Pinpoint the cell where the given text exists, returning its (x, y) midpoint coordinate. 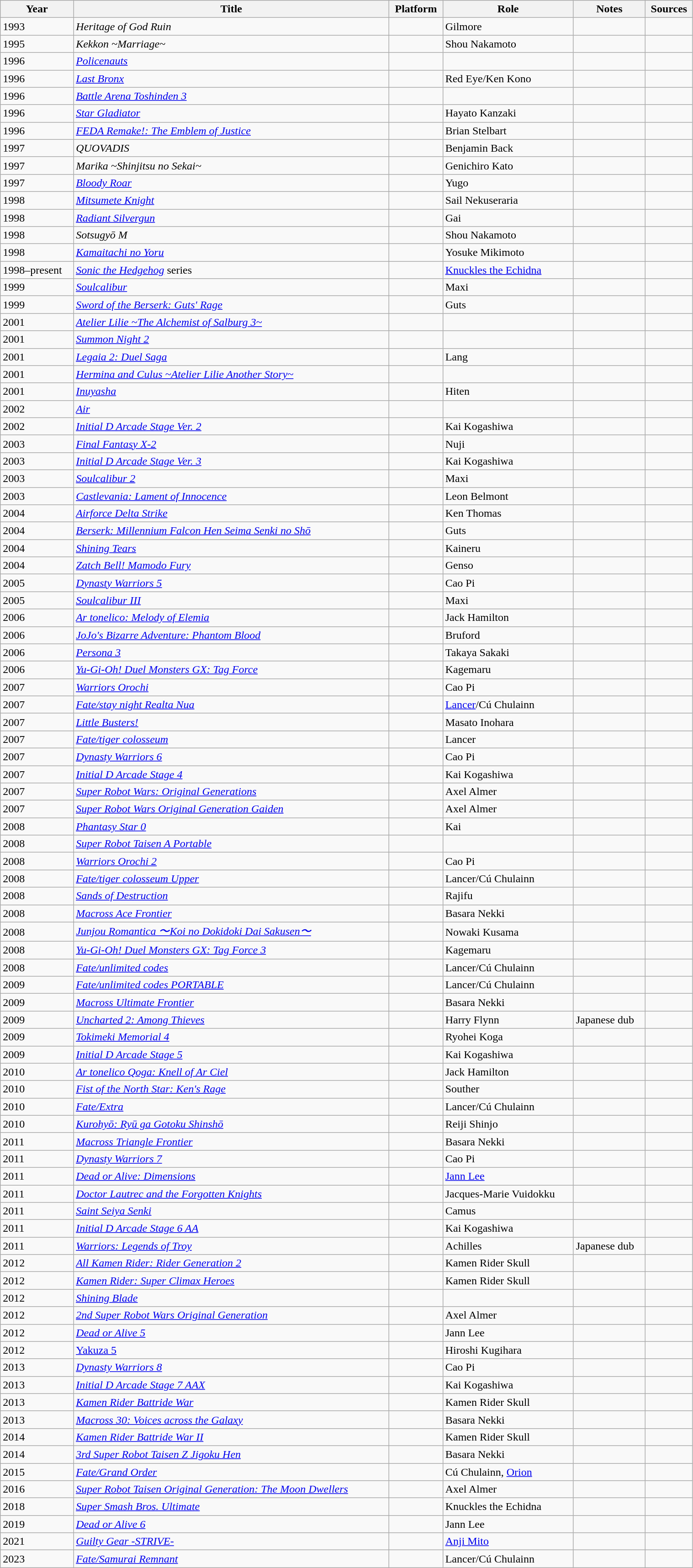
QUOVADIS (231, 148)
Phantasy Star 0 (231, 826)
Dynasty Warriors 5 (231, 583)
Dynasty Warriors 7 (231, 1159)
Summon Night 2 (231, 339)
Kai (508, 826)
Hiroshi Kugihara (508, 1350)
2nd Super Robot Wars Original Generation (231, 1315)
Title (231, 9)
Tokimeki Memorial 4 (231, 1037)
Kamen Rider Battride War II (231, 1437)
Gilmore (508, 26)
JoJo's Bizarre Adventure: Phantom Blood (231, 635)
Uncharted 2: Among Thieves (231, 1020)
Nuji (508, 444)
All Kamen Rider: Rider Generation 2 (231, 1263)
Genso (508, 566)
Fate/stay night Realta Nua (231, 705)
Initial D Arcade Stage 7 AAX (231, 1385)
Notes (609, 9)
Sources (669, 9)
Yosuke Mikimoto (508, 253)
Ken Thomas (508, 514)
Ar tonelico: Melody of Elemia (231, 618)
Initial D Arcade Stage 4 (231, 774)
Dead or Alive: Dimensions (231, 1176)
Super Robot Wars Original Generation Gaiden (231, 809)
Bruford (508, 635)
Jacques-Marie Vuidokku (508, 1194)
Zatch Bell! Mamodo Fury (231, 566)
2016 (37, 1489)
Kurohyō: Ryū ga Gotoku Shinshō (231, 1124)
2019 (37, 1524)
Doctor Lautrec and the Forgotten Knights (231, 1194)
Nowaki Kusama (508, 932)
2015 (37, 1472)
Warriors Orochi 2 (231, 861)
Kamen Rider: Super Climax Heroes (231, 1281)
Ryohei Koga (508, 1037)
Lancer (508, 739)
Kekkon ~Marriage~ (231, 44)
Achilles (508, 1246)
Super Robot Taisen A Portable (231, 844)
Fate/Grand Order (231, 1472)
Policenauts (231, 61)
2018 (37, 1507)
Dynasty Warriors 8 (231, 1367)
2021 (37, 1542)
Rajifu (508, 896)
Saint Seiya Senki (231, 1211)
Fate/unlimited codes (231, 968)
Yugo (508, 183)
Genichiro Kato (508, 165)
Dead or Alive 6 (231, 1524)
Souther (508, 1089)
Fate/Extra (231, 1107)
Heritage of God Ruin (231, 26)
Inuyasha (231, 392)
Cú Chulainn, Orion (508, 1472)
1995 (37, 44)
Red Eye/Ken Kono (508, 79)
Marika ~Shinjitsu no Sekai~ (231, 165)
Super Smash Bros. Ultimate (231, 1507)
Gai (508, 218)
Kamaitachi no Yoru (231, 253)
Kamen Rider Battride War (231, 1402)
Battle Arena Toshinden 3 (231, 96)
Bloody Roar (231, 183)
Macross 30: Voices across the Galaxy (231, 1420)
Sword of the Berserk: Guts' Rage (231, 305)
Macross Ultimate Frontier (231, 1002)
Brian Stelbart (508, 131)
Harry Flynn (508, 1020)
Shining Blade (231, 1298)
Persona 3 (231, 652)
Yu-Gi-Oh! Duel Monsters GX: Tag Force 3 (231, 950)
Sotsugyō M (231, 235)
Year (37, 9)
Initial D Arcade Stage 5 (231, 1054)
Guilty Gear -STRIVE- (231, 1542)
Warriors Orochi (231, 687)
Airforce Delta Strike (231, 514)
Dynasty Warriors 6 (231, 757)
Little Busters! (231, 722)
3rd Super Robot Taisen Z Jigoku Hen (231, 1454)
Kaineru (508, 548)
Sands of Destruction (231, 896)
FEDA Remake!: The Emblem of Justice (231, 131)
Fist of the North Star: Ken's Rage (231, 1089)
Initial D Arcade Stage Ver. 2 (231, 426)
Fate/Samurai Remnant (231, 1559)
Yu-Gi-Oh! Duel Monsters GX: Tag Force (231, 670)
Macross Ace Frontier (231, 913)
Final Fantasy X-2 (231, 444)
Dead or Alive 5 (231, 1333)
1998–present (37, 270)
Role (508, 9)
Hiten (508, 392)
Warriors: Legends of Troy (231, 1246)
Radiant Silvergun (231, 218)
Atelier Lilie ~The Alchemist of Salburg 3~ (231, 322)
Fate/tiger colosseum (231, 739)
Castlevania: Lament of Innocence (231, 496)
Mitsumete Knight (231, 200)
Air (231, 409)
Berserk: Millennium Falcon Hen Seima Senki no Shō (231, 531)
Last Bronx (231, 79)
Initial D Arcade Stage Ver. 3 (231, 461)
Fate/unlimited codes PORTABLE (231, 985)
1993 (37, 26)
Lang (508, 357)
Hermina and Culus ~Atelier Lilie Another Story~ (231, 374)
Initial D Arcade Stage 6 AA (231, 1229)
Takaya Sakaki (508, 652)
Benjamin Back (508, 148)
Leon Belmont (508, 496)
Anji Mito (508, 1542)
Yakuza 5 (231, 1350)
Star Gladiator (231, 113)
Soulcalibur III (231, 600)
Hayato Kanzaki (508, 113)
Sonic the Hedgehog series (231, 270)
Sail Nekuseraria (508, 200)
Soulcalibur (231, 287)
Soulcalibur 2 (231, 478)
Shining Tears (231, 548)
Super Robot Taisen Original Generation: The Moon Dwellers (231, 1489)
Legaia 2: Duel Saga (231, 357)
Ar tonelico Qoga: Knell of Ar Ciel (231, 1072)
Platform (416, 9)
Masato Inohara (508, 722)
2023 (37, 1559)
Junjou Romantica 〜Koi no Dokidoki Dai Sakusen〜 (231, 932)
Macross Triangle Frontier (231, 1141)
Fate/tiger colosseum Upper (231, 879)
Reiji Shinjo (508, 1124)
Camus (508, 1211)
Super Robot Wars: Original Generations (231, 792)
